Identify which cell holds the provided text, then report its (x, y) central coordinate. 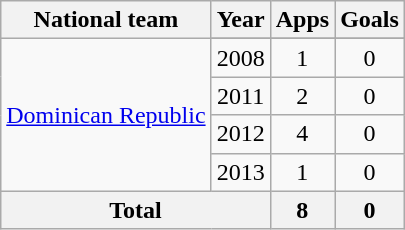
Goals (370, 20)
Total (136, 210)
National team (106, 20)
2013 (240, 172)
2008 (240, 58)
4 (302, 134)
2012 (240, 134)
Apps (302, 20)
2011 (240, 96)
Year (240, 20)
Dominican Republic (106, 115)
2 (302, 96)
8 (302, 210)
